Return (x, y) of the center of cell containing provided text 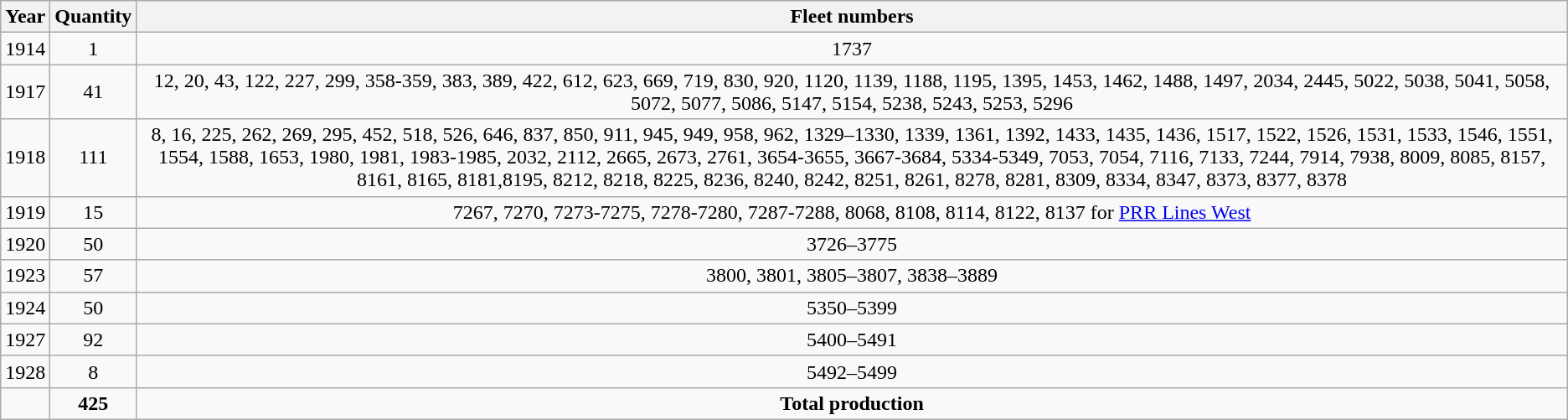
1923 (25, 276)
1919 (25, 212)
3800, 3801, 3805–3807, 3838–3889 (852, 276)
57 (94, 276)
3726–3775 (852, 244)
1 (94, 49)
Quantity (94, 17)
Fleet numbers (852, 17)
425 (94, 403)
5400–5491 (852, 340)
5350–5399 (852, 308)
1927 (25, 340)
41 (94, 92)
8 (94, 371)
1928 (25, 371)
Year (25, 17)
15 (94, 212)
111 (94, 158)
1917 (25, 92)
1914 (25, 49)
7267, 7270, 7273-7275, 7278-7280, 7287-7288, 8068, 8108, 8114, 8122, 8137 for PRR Lines West (852, 212)
1918 (25, 158)
92 (94, 340)
1924 (25, 308)
Total production (852, 403)
1920 (25, 244)
5492–5499 (852, 371)
1737 (852, 49)
